Extract the (x, y) coordinate from the center of the cell holding the provided text.  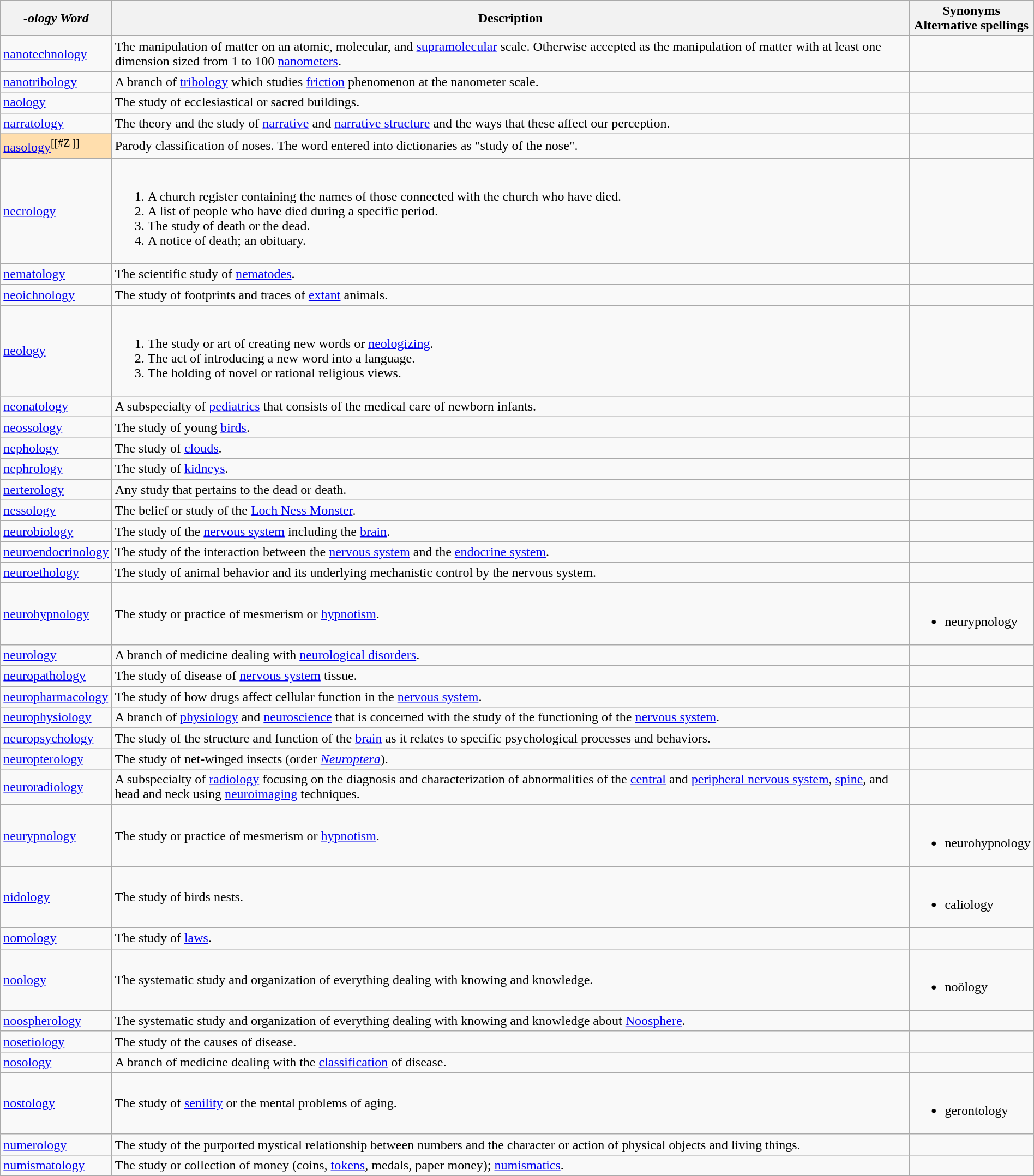
nidology (56, 897)
neuropsychology (56, 738)
The study of the nervous system including the brain. (510, 531)
A branch of tribology which studies friction phenomenon at the nanometer scale. (510, 82)
neuropathology (56, 676)
nephology (56, 448)
nosology (56, 1062)
The study of kidneys. (510, 469)
noölogy (971, 979)
The study of the purported mystical relationship between numbers and the character or action of physical objects and living things. (510, 1144)
The theory and the study of narrative and narrative structure and the ways that these affect our perception. (510, 123)
The study of disease of nervous system tissue. (510, 676)
nephrology (56, 469)
neology (56, 351)
neurophysiology (56, 717)
neuropterology (56, 759)
The scientific study of nematodes. (510, 274)
The study or collection of money (coins, tokens, medals, paper money); numismatics. (510, 1165)
The study of the interaction between the nervous system and the endocrine system. (510, 552)
nomology (56, 938)
A branch of physiology and neuroscience that is concerned with the study of the functioning of the nervous system. (510, 717)
A branch of medicine dealing with neurological disorders. (510, 655)
gerontology (971, 1103)
neurology (56, 655)
The study of animal behavior and its underlying mechanistic control by the nervous system. (510, 572)
The study of ecclesiastical or sacred buildings. (510, 102)
Description (510, 19)
caliology (971, 897)
numismatology (56, 1165)
neurobiology (56, 531)
The systematic study and organization of everything dealing with knowing and knowledge about Noosphere. (510, 1021)
nanotechnology (56, 53)
nematology (56, 274)
nostology (56, 1103)
The study of the causes of disease. (510, 1041)
neuroendocrinology (56, 552)
naology (56, 102)
The study of clouds. (510, 448)
The study of birds nests. (510, 897)
nosetiology (56, 1041)
The study of footprints and traces of extant animals. (510, 295)
necrology (56, 211)
The study of laws. (510, 938)
neonatology (56, 407)
neuroethology (56, 572)
nasology[[#Z|]] (56, 146)
nerterology (56, 490)
The study of the structure and function of the brain as it relates to specific psychological processes and behaviors. (510, 738)
The study of how drugs affect cellular function in the nervous system. (510, 697)
The systematic study and organization of everything dealing with knowing and knowledge. (510, 979)
neuropharmacology (56, 697)
-ology Word (56, 19)
The belief or study of the Loch Ness Monster. (510, 510)
neoichnology (56, 295)
Any study that pertains to the dead or death. (510, 490)
noospherology (56, 1021)
noology (56, 979)
Parody classification of noses. The word entered into dictionaries as "study of the nose". (510, 146)
narratology (56, 123)
The study of net-winged insects (order Neuroptera). (510, 759)
The study of young birds. (510, 427)
nessology (56, 510)
The study of senility or the mental problems of aging. (510, 1103)
SynonymsAlternative spellings (971, 19)
numerology (56, 1144)
nanotribology (56, 82)
A subspecialty of pediatrics that consists of the medical care of newborn infants. (510, 407)
A branch of medicine dealing with the classification of disease. (510, 1062)
neuroradiology (56, 787)
neossology (56, 427)
